Return [x, y] of the center of cell containing provided text 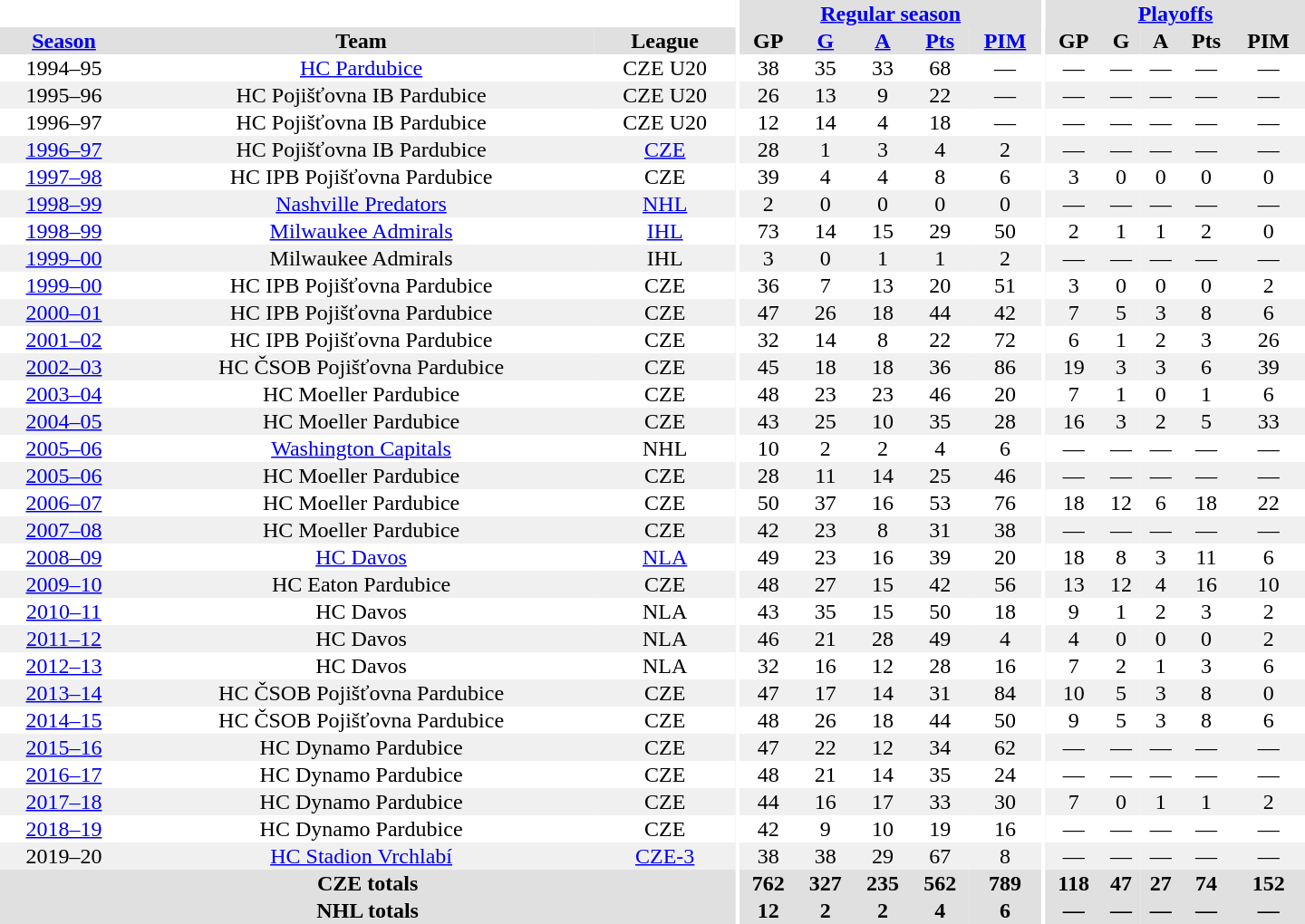
1997–98 [63, 177]
1994–95 [63, 68]
HC Eaton Pardubice [361, 584]
2000–01 [63, 313]
68 [941, 68]
2006–07 [63, 503]
67 [941, 856]
235 [883, 883]
HC Stadion Vrchlabí [361, 856]
2003–04 [63, 394]
73 [768, 231]
37 [825, 503]
562 [941, 883]
2001–02 [63, 340]
118 [1073, 883]
51 [1005, 285]
Team [361, 41]
74 [1207, 883]
2011–12 [63, 639]
Season [63, 41]
Nashville Predators [361, 204]
Playoffs [1175, 14]
Washington Capitals [361, 448]
56 [1005, 584]
34 [941, 747]
30 [1005, 802]
HC Pardubice [361, 68]
45 [768, 367]
24 [1005, 775]
327 [825, 883]
NHL totals [368, 910]
53 [941, 503]
2007–08 [63, 530]
CZE-3 [665, 856]
2009–10 [63, 584]
2015–16 [63, 747]
72 [1005, 340]
2010–11 [63, 611]
CZE totals [368, 883]
86 [1005, 367]
2018–19 [63, 829]
762 [768, 883]
62 [1005, 747]
League [665, 41]
152 [1269, 883]
84 [1005, 693]
2016–17 [63, 775]
789 [1005, 883]
1995–96 [63, 95]
2019–20 [63, 856]
76 [1005, 503]
2004–05 [63, 421]
2008–09 [63, 557]
2013–14 [63, 693]
2017–18 [63, 802]
2002–03 [63, 367]
Regular season [890, 14]
2012–13 [63, 666]
2014–15 [63, 720]
